Capture the cell that displays the provided text and extract its [X, Y] central coordinate. 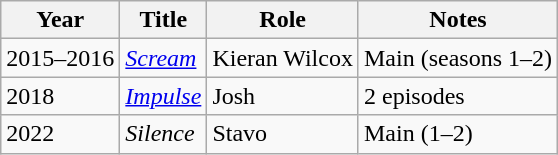
Impulse [164, 96]
Kieran Wilcox [283, 58]
2018 [60, 96]
Title [164, 20]
Stavo [283, 134]
2 episodes [458, 96]
Scream [164, 58]
2022 [60, 134]
Role [283, 20]
Main (1–2) [458, 134]
Year [60, 20]
Main (seasons 1–2) [458, 58]
Notes [458, 20]
Josh [283, 96]
Silence [164, 134]
2015–2016 [60, 58]
